Provide the (X, Y) coordinate of the cell's center where the given text is located.  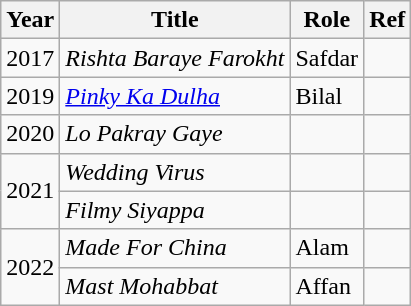
Mast Mohabbat (175, 286)
Title (175, 20)
Pinky Ka Dulha (175, 96)
2021 (30, 191)
Made For China (175, 248)
Safdar (327, 58)
Year (30, 20)
Ref (388, 20)
2019 (30, 96)
Alam (327, 248)
Lo Pakray Gaye (175, 134)
2017 (30, 58)
2020 (30, 134)
Bilal (327, 96)
Affan (327, 286)
2022 (30, 267)
Wedding Virus (175, 172)
Filmy Siyappa (175, 210)
Role (327, 20)
Rishta Baraye Farokht (175, 58)
